Capture the cell that displays the provided text and extract its [x, y] central coordinate. 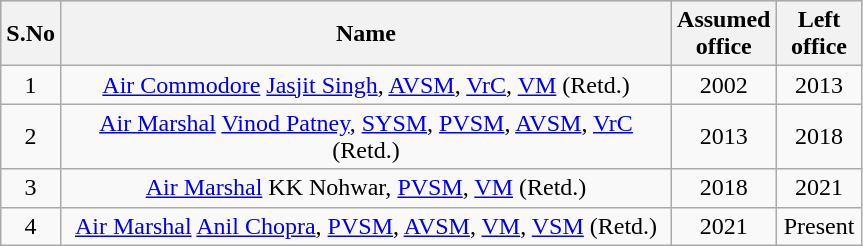
Assumed office [724, 34]
2 [31, 136]
4 [31, 226]
S.No [31, 34]
Left office [819, 34]
1 [31, 85]
Present [819, 226]
3 [31, 188]
Air Commodore Jasjit Singh, AVSM, VrC, VM (Retd.) [366, 85]
Name [366, 34]
Air Marshal KK Nohwar, PVSM, VM (Retd.) [366, 188]
Air Marshal Vinod Patney, SYSM, PVSM, AVSM, VrC (Retd.) [366, 136]
Air Marshal Anil Chopra, PVSM, AVSM, VM, VSM (Retd.) [366, 226]
2002 [724, 85]
